Return the (X, Y) coordinate for the center point of the cell that contains the specified text.  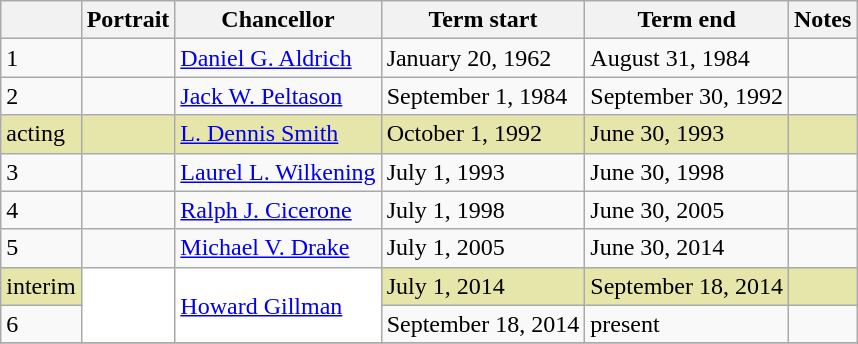
acting (41, 134)
Ralph J. Cicerone (278, 210)
Chancellor (278, 20)
October 1, 1992 (483, 134)
June 30, 1993 (687, 134)
Term end (687, 20)
4 (41, 210)
June 30, 2005 (687, 210)
July 1, 2014 (483, 286)
2 (41, 96)
Jack W. Peltason (278, 96)
3 (41, 172)
September 1, 1984 (483, 96)
L. Dennis Smith (278, 134)
June 30, 1998 (687, 172)
Michael V. Drake (278, 248)
Notes (822, 20)
Portrait (128, 20)
6 (41, 324)
Howard Gillman (278, 305)
5 (41, 248)
June 30, 2014 (687, 248)
present (687, 324)
July 1, 1993 (483, 172)
Term start (483, 20)
1 (41, 58)
July 1, 2005 (483, 248)
August 31, 1984 (687, 58)
Daniel G. Aldrich (278, 58)
Laurel L. Wilkening (278, 172)
September 30, 1992 (687, 96)
interim (41, 286)
July 1, 1998 (483, 210)
January 20, 1962 (483, 58)
